Detect which cell encompasses the target text, then output its (X, Y) center coordinate. 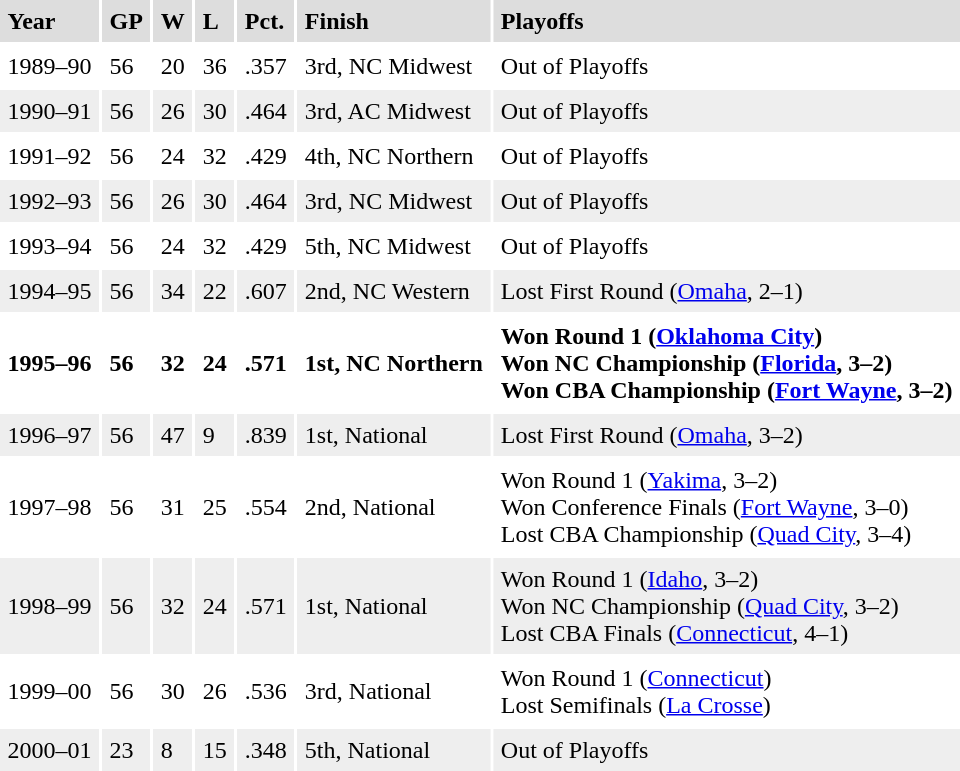
3rd, AC Midwest (394, 111)
20 (172, 66)
1991–92 (50, 156)
.536 (266, 692)
Won Round 1 (Yakima, 3–2)Won Conference Finals (Fort Wayne, 3–0)Lost CBA Championship (Quad City, 3–4) (726, 507)
1996–97 (50, 435)
8 (172, 750)
2nd, NC Western (394, 291)
1st, NC Northern (394, 363)
34 (172, 291)
5th, National (394, 750)
36 (214, 66)
4th, NC Northern (394, 156)
15 (214, 750)
25 (214, 507)
1989–90 (50, 66)
Playoffs (726, 21)
1993–94 (50, 246)
1995–96 (50, 363)
.348 (266, 750)
3rd, National (394, 692)
31 (172, 507)
.839 (266, 435)
1994–95 (50, 291)
Lost First Round (Omaha, 3–2) (726, 435)
Finish (394, 21)
1992–93 (50, 201)
2nd, National (394, 507)
.607 (266, 291)
.357 (266, 66)
Won Round 1 (Connecticut)Lost Semifinals (La Crosse) (726, 692)
W (172, 21)
GP (126, 21)
47 (172, 435)
1999–00 (50, 692)
2000–01 (50, 750)
1997–98 (50, 507)
Pct. (266, 21)
.554 (266, 507)
22 (214, 291)
5th, NC Midwest (394, 246)
1998–99 (50, 606)
1990–91 (50, 111)
23 (126, 750)
Won Round 1 (Oklahoma City)Won NC Championship (Florida, 3–2)Won CBA Championship (Fort Wayne, 3–2) (726, 363)
Lost First Round (Omaha, 2–1) (726, 291)
L (214, 21)
Won Round 1 (Idaho, 3–2)Won NC Championship (Quad City, 3–2)Lost CBA Finals (Connecticut, 4–1) (726, 606)
9 (214, 435)
Year (50, 21)
